Provide the (X, Y) coordinate of the cell's center where the given text is located.  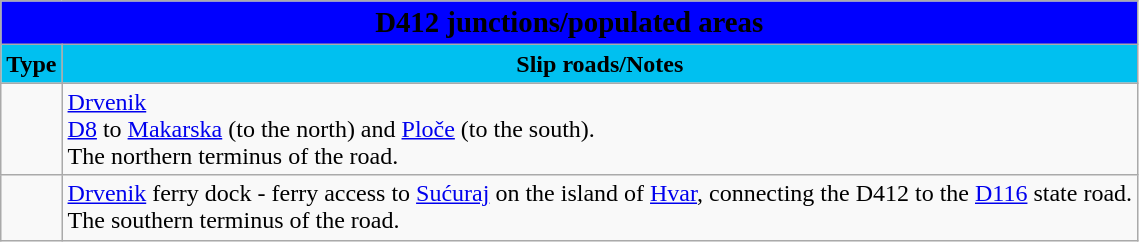
Drvenik ferry dock - ferry access to Sućuraj on the island of Hvar, connecting the D412 to the D116 state road. The southern terminus of the road. (600, 208)
Type (32, 64)
Drvenik D8 to Makarska (to the north) and Ploče (to the south). The northern terminus of the road. (600, 129)
D412 junctions/populated areas (570, 23)
Slip roads/Notes (600, 64)
